Locate the cell with the specified text and output its [X, Y] center coordinate. 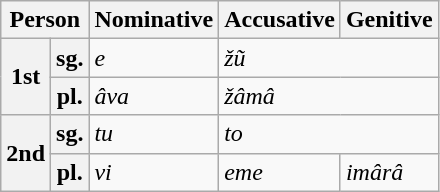
âva [154, 96]
žũ [328, 58]
vi [154, 172]
e [154, 58]
1st [26, 77]
to [328, 134]
imârâ [389, 172]
2nd [26, 153]
Nominative [154, 20]
tu [154, 134]
Genitive [389, 20]
Accusative [280, 20]
žâmâ [328, 96]
Person [45, 20]
eme [280, 172]
